Capture the cell that displays the provided text and extract its [X, Y] central coordinate. 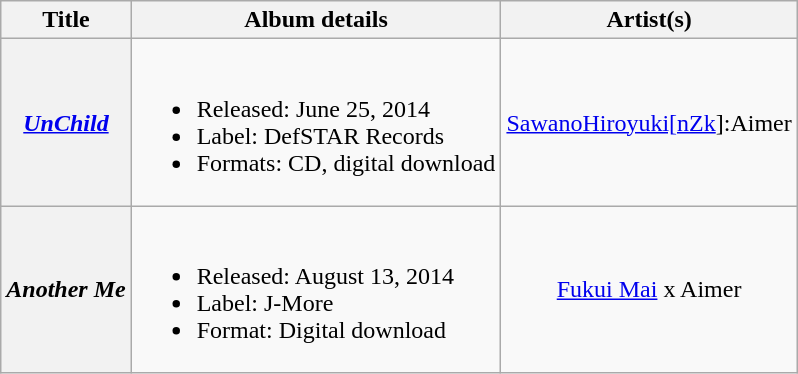
Released: June 25, 2014Label: DefSTAR RecordsFormats: CD, digital download [316, 122]
SawanoHiroyuki[nZk]:Aimer [649, 122]
Another Me [66, 290]
Artist(s) [649, 20]
UnChild [66, 122]
Fukui Mai x Aimer [649, 290]
Released: August 13, 2014Label: J-MoreFormat: Digital download [316, 290]
Album details [316, 20]
Title [66, 20]
